Output the [X, Y] coordinate of the center of the cell containing the given text.  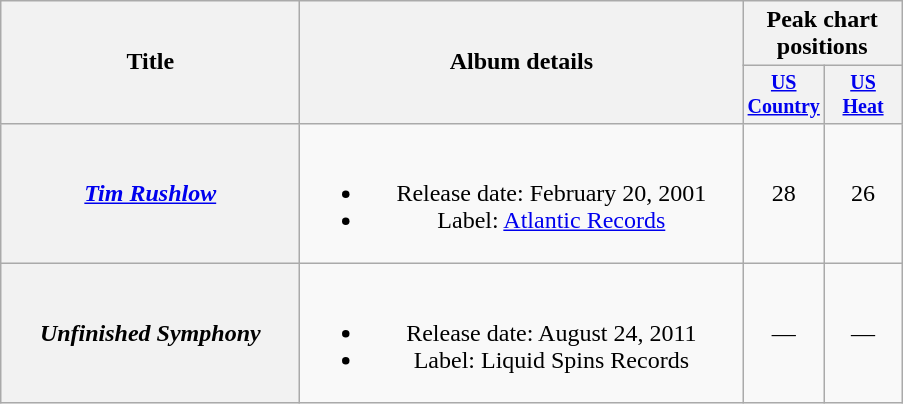
Peak chartpositions [822, 34]
Release date: August 24, 2011Label: Liquid Spins Records [522, 333]
Album details [522, 62]
Title [150, 62]
28 [784, 193]
Release date: February 20, 2001Label: Atlantic Records [522, 193]
US Heat [864, 94]
US Country [784, 94]
Tim Rushlow [150, 193]
26 [864, 193]
Unfinished Symphony [150, 333]
